Detect which cell encompasses the target text, then output its [x, y] center coordinate. 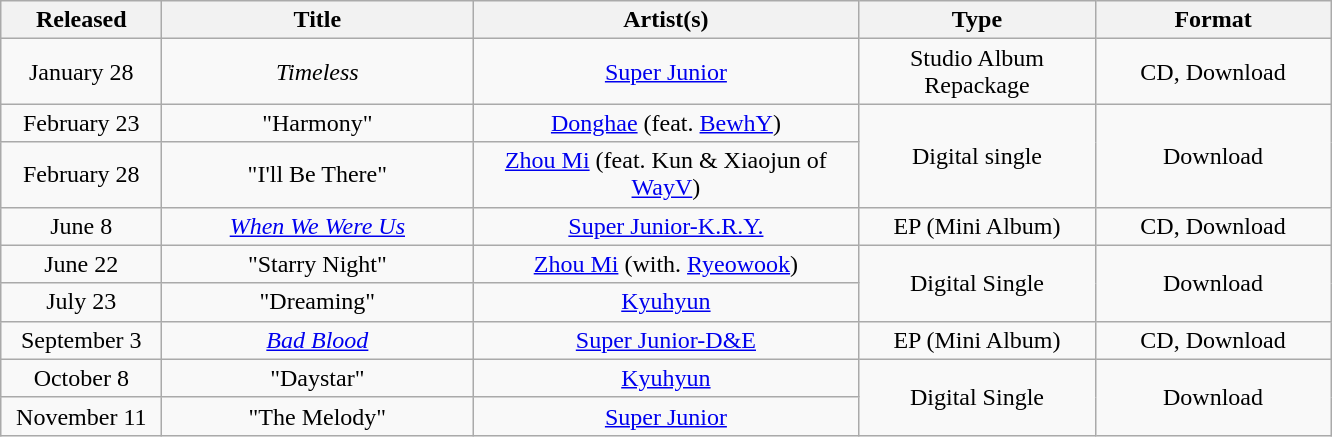
Zhou Mi (with. Ryeowook) [666, 264]
Digital single [977, 156]
Type [977, 20]
Studio Album Repackage [977, 72]
"Starry Night" [318, 264]
July 23 [82, 302]
"I'll Be There" [318, 174]
Zhou Mi (feat. Kun & Xiaojun of WayV) [666, 174]
Format [1213, 20]
"Dreaming" [318, 302]
October 8 [82, 378]
Bad Blood [318, 340]
February 28 [82, 174]
Artist(s) [666, 20]
June 8 [82, 226]
February 23 [82, 123]
January 28 [82, 72]
Title [318, 20]
Timeless [318, 72]
When We Were Us [318, 226]
"Harmony" [318, 123]
September 3 [82, 340]
"Daystar" [318, 378]
June 22 [82, 264]
"The Melody" [318, 416]
Donghae (feat. BewhY) [666, 123]
Super Junior-K.R.Y. [666, 226]
Released [82, 20]
Super Junior-D&E [666, 340]
November 11 [82, 416]
